Pinpoint the cell where the given text exists, returning its (x, y) midpoint coordinate. 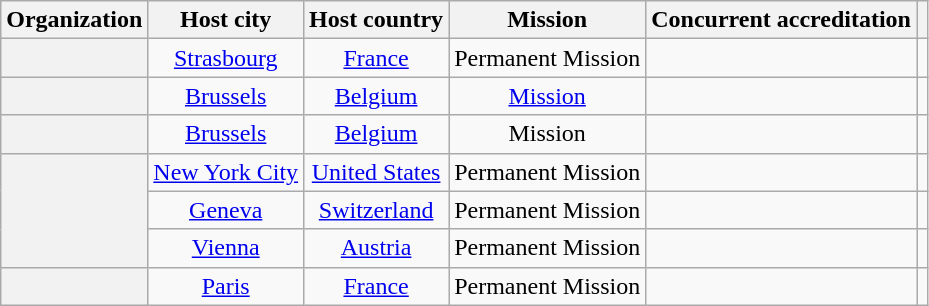
Organization (74, 20)
Vienna (226, 248)
New York City (226, 172)
Austria (376, 248)
Strasbourg (226, 58)
United States (376, 172)
Concurrent accreditation (782, 20)
Switzerland (376, 210)
Geneva (226, 210)
Host country (376, 20)
Host city (226, 20)
Paris (226, 286)
